From the cell containing the given text, extract its center point as [x, y] coordinate. 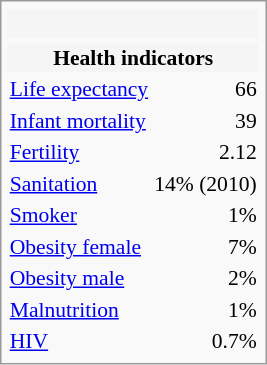
7% [206, 246]
Infant mortality [78, 120]
Fertility [78, 152]
39 [206, 120]
2% [206, 278]
Sanitation [78, 183]
14% (2010) [206, 183]
66 [206, 89]
Life expectancy [78, 89]
Smoker [78, 215]
2.12 [206, 152]
Obesity female [78, 246]
HIV [78, 341]
0.7% [206, 341]
Obesity male [78, 278]
Health indicators [133, 57]
Malnutrition [78, 309]
